Detect which cell encompasses the target text, then output its [X, Y] center coordinate. 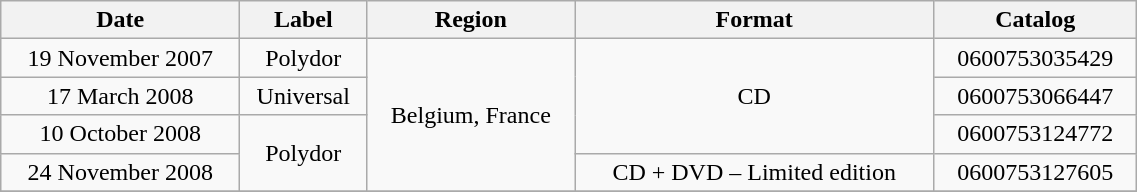
Belgium, France [471, 115]
CD [754, 96]
Catalog [1034, 20]
Label [304, 20]
24 November 2008 [120, 172]
17 March 2008 [120, 96]
0600753066447 [1034, 96]
0600753124772 [1034, 134]
Format [754, 20]
19 November 2007 [120, 58]
Universal [304, 96]
CD + DVD – Limited edition [754, 172]
0600753127605 [1034, 172]
10 October 2008 [120, 134]
0600753035429 [1034, 58]
Date [120, 20]
Region [471, 20]
